Identify which cell holds the provided text, then report its [x, y] central coordinate. 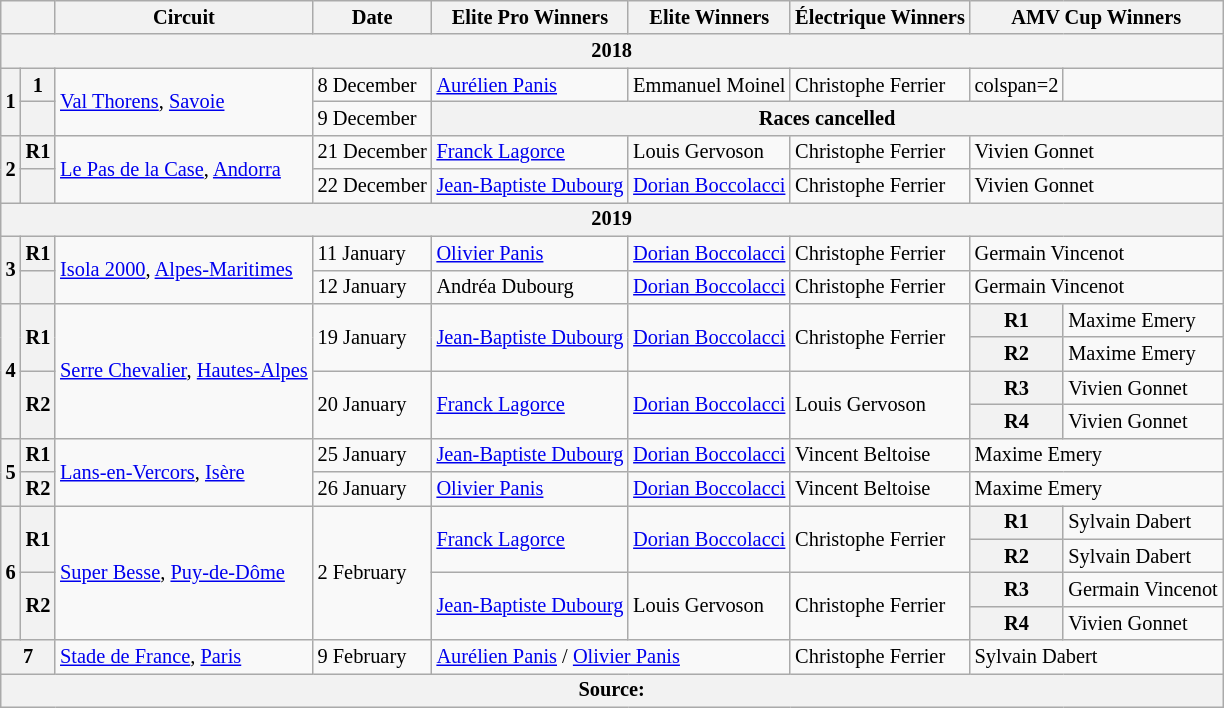
Isola 2000, Alpes-Maritimes [184, 270]
19 January [372, 336]
5 [11, 472]
2019 [612, 219]
Date [372, 17]
Aurélien Panis / Olivier Panis [612, 657]
9 December [372, 118]
Stade de France, Paris [184, 657]
Le Pas de la Case, Andorra [184, 168]
4 [11, 370]
Électrique Winners [880, 17]
21 December [372, 152]
11 January [372, 253]
Races cancelled [828, 118]
Elite Winners [709, 17]
Andréa Dubourg [530, 287]
26 January [372, 489]
2 February [372, 572]
Lans-en-Vercors, Isère [184, 472]
AMV Cup Winners [1096, 17]
Super Besse, Puy-de-Dôme [184, 572]
3 [11, 270]
Serre Chevalier, Hautes-Alpes [184, 370]
22 December [372, 186]
7 [28, 657]
Val Thorens, Savoie [184, 102]
Emmanuel Moinel [709, 85]
12 January [372, 287]
2018 [612, 51]
Aurélien Panis [530, 85]
Source: [612, 690]
colspan=2 [1017, 85]
2 [11, 168]
Circuit [184, 17]
8 December [372, 85]
Elite Pro Winners [530, 17]
9 February [372, 657]
25 January [372, 455]
6 [11, 572]
20 January [372, 404]
